Capture the cell that displays the provided text and extract its (X, Y) central coordinate. 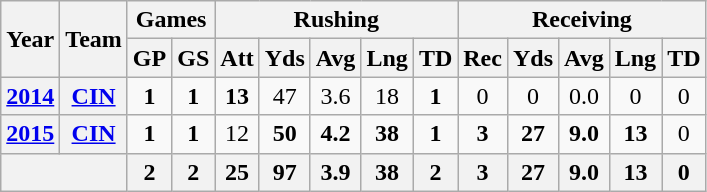
3.6 (336, 96)
Receiving (582, 20)
2014 (30, 96)
Att (237, 58)
GP (149, 58)
Rushing (336, 20)
50 (284, 134)
Year (30, 39)
Games (170, 20)
Rec (483, 58)
0.0 (584, 96)
25 (237, 172)
GS (194, 58)
2015 (30, 134)
18 (387, 96)
97 (284, 172)
12 (237, 134)
3.9 (336, 172)
Team (94, 39)
4.2 (336, 134)
47 (284, 96)
